Output the [X, Y] coordinate of the center of the cell containing the given text.  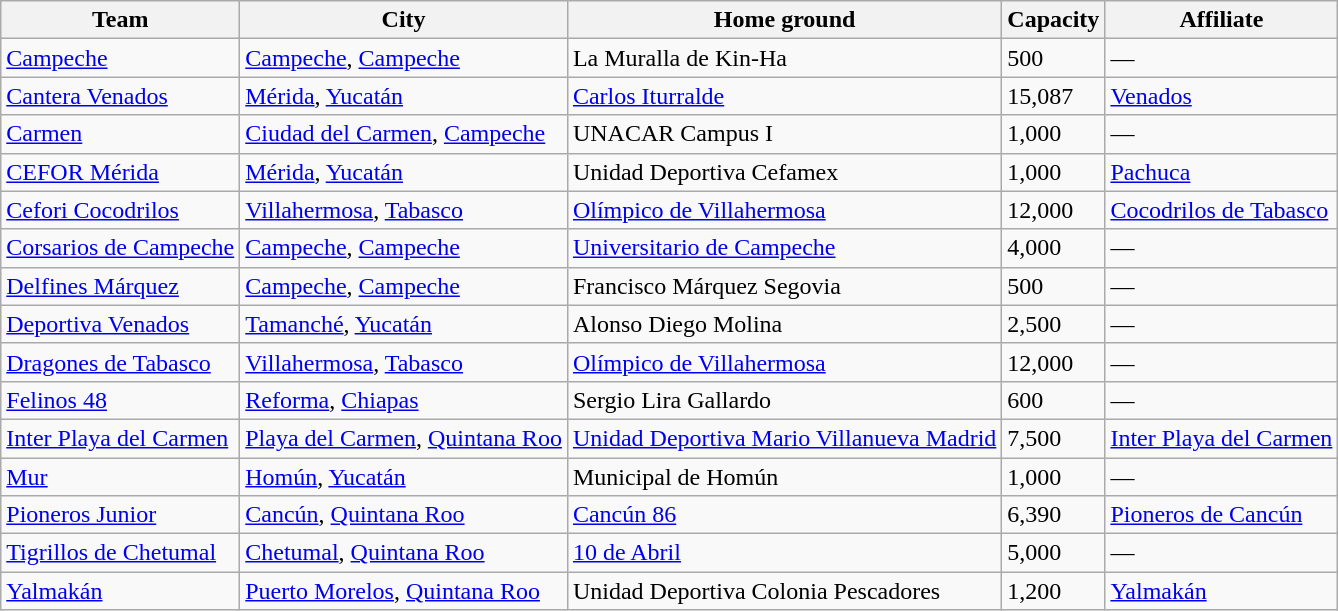
2,500 [1054, 324]
UNACAR Campus I [784, 134]
Homún, Yucatán [404, 477]
5,000 [1054, 553]
Delfines Márquez [120, 286]
Pachuca [1222, 172]
Affiliate [1222, 20]
6,390 [1054, 515]
10 de Abril [784, 553]
Dragones de Tabasco [120, 362]
Team [120, 20]
Puerto Morelos, Quintana Roo [404, 591]
Pioneros Junior [120, 515]
Ciudad del Carmen, Campeche [404, 134]
Municipal de Homún [784, 477]
Cancún, Quintana Roo [404, 515]
Felinos 48 [120, 400]
600 [1054, 400]
Sergio Lira Gallardo [784, 400]
Chetumal, Quintana Roo [404, 553]
Carmen [120, 134]
CEFOR Mérida [120, 172]
Cantera Venados [120, 96]
Pioneros de Cancún [1222, 515]
1,200 [1054, 591]
Home ground [784, 20]
Universitario de Campeche [784, 248]
City [404, 20]
Tigrillos de Chetumal [120, 553]
Francisco Márquez Segovia [784, 286]
Corsarios de Campeche [120, 248]
Unidad Deportiva Cefamex [784, 172]
Reforma, Chiapas [404, 400]
15,087 [1054, 96]
Campeche [120, 58]
Cefori Cocodrilos [120, 210]
4,000 [1054, 248]
Alonso Diego Molina [784, 324]
Cocodrilos de Tabasco [1222, 210]
Capacity [1054, 20]
Unidad Deportiva Mario Villanueva Madrid [784, 438]
La Muralla de Kin-Ha [784, 58]
Venados [1222, 96]
Tamanché, Yucatán [404, 324]
Deportiva Venados [120, 324]
Playa del Carmen, Quintana Roo [404, 438]
Mur [120, 477]
Unidad Deportiva Colonia Pescadores [784, 591]
7,500 [1054, 438]
Carlos Iturralde [784, 96]
Cancún 86 [784, 515]
